Return (x, y) of the center of cell containing provided text 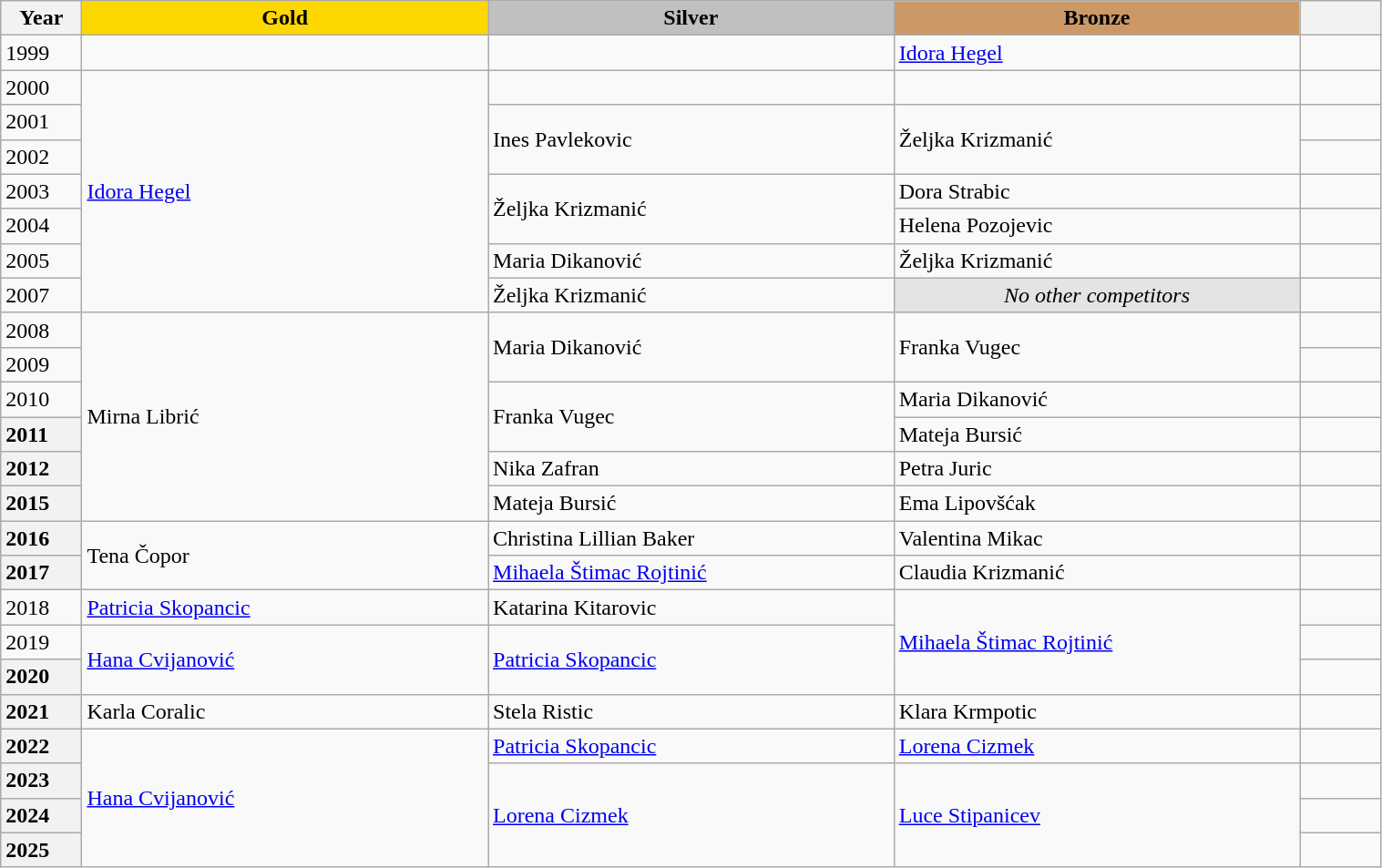
Silver (691, 18)
Year (42, 18)
Katarina Kitarovic (691, 608)
2015 (42, 504)
2023 (42, 781)
2018 (42, 608)
2002 (42, 157)
1999 (42, 53)
2004 (42, 226)
2017 (42, 573)
2009 (42, 364)
No other competitors (1097, 295)
2024 (42, 815)
Gold (285, 18)
Christina Lillian Baker (691, 538)
2001 (42, 122)
Luce Stipanicev (1097, 815)
Nika Zafran (691, 469)
2007 (42, 295)
Tena Čopor (285, 556)
2016 (42, 538)
Stela Ristic (691, 711)
2003 (42, 191)
2021 (42, 711)
Karla Coralic (285, 711)
2022 (42, 746)
2010 (42, 399)
Valentina Mikac (1097, 538)
Helena Pozojevic (1097, 226)
2000 (42, 87)
2012 (42, 469)
2005 (42, 260)
Ines Pavlekovic (691, 139)
2011 (42, 434)
2020 (42, 677)
2025 (42, 850)
Dora Strabic (1097, 191)
2019 (42, 642)
Klara Krmpotic (1097, 711)
Ema Lipovšćak (1097, 504)
Bronze (1097, 18)
Petra Juric (1097, 469)
Mirna Librić (285, 416)
Claudia Krizmanić (1097, 573)
2008 (42, 330)
